Identify which cell holds the provided text, then report its (x, y) central coordinate. 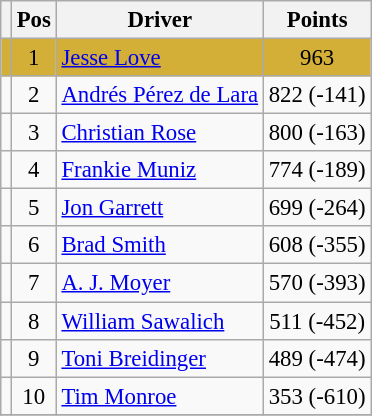
6 (34, 245)
8 (34, 321)
A. J. Moyer (160, 283)
489 (-474) (316, 358)
Jesse Love (160, 58)
608 (-355) (316, 245)
1 (34, 58)
4 (34, 170)
Brad Smith (160, 245)
Christian Rose (160, 133)
511 (-452) (316, 321)
Driver (160, 20)
Points (316, 20)
Jon Garrett (160, 208)
Tim Monroe (160, 396)
Andrés Pérez de Lara (160, 95)
963 (316, 58)
774 (-189) (316, 170)
822 (-141) (316, 95)
570 (-393) (316, 283)
9 (34, 358)
5 (34, 208)
Toni Breidinger (160, 358)
7 (34, 283)
353 (-610) (316, 396)
Frankie Muniz (160, 170)
800 (-163) (316, 133)
Pos (34, 20)
3 (34, 133)
2 (34, 95)
William Sawalich (160, 321)
699 (-264) (316, 208)
10 (34, 396)
